Return (X, Y) of the center of cell containing provided text 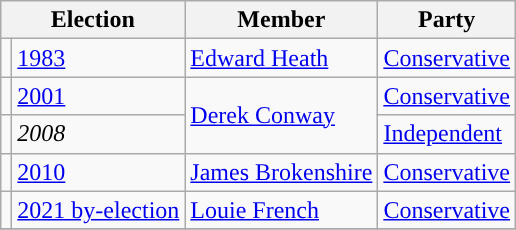
1983 (98, 58)
Louie French (282, 210)
Independent (447, 134)
2001 (98, 96)
Party (447, 20)
2021 by-election (98, 210)
Election (93, 20)
Member (282, 20)
James Brokenshire (282, 172)
2008 (98, 134)
Edward Heath (282, 58)
Derek Conway (282, 115)
2010 (98, 172)
